Find where the given text appears and provide that cell's center as [x, y] coordinate. 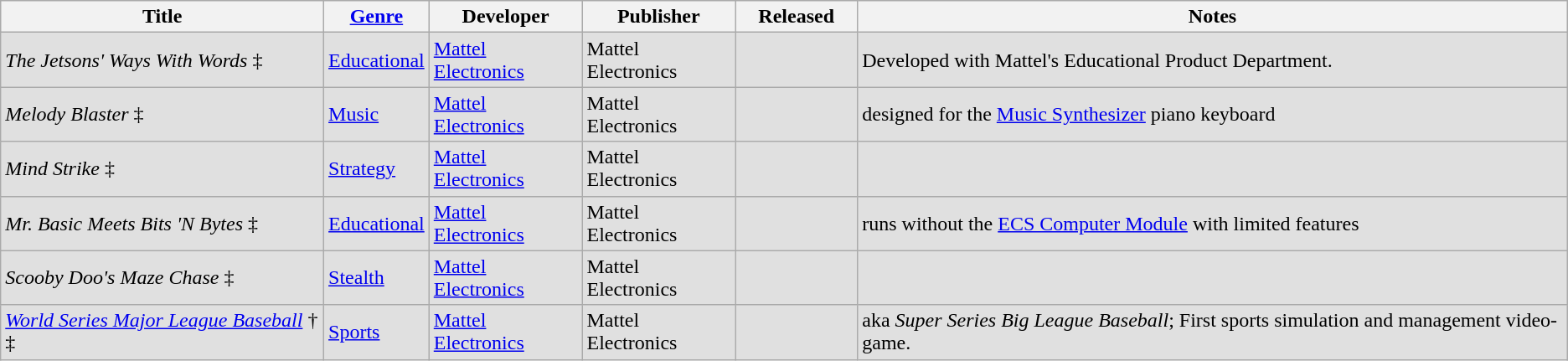
Title [162, 17]
Scooby Doo's Maze Chase ‡ [162, 278]
aka Super Series Big League Baseball; First sports simulation and management video-game. [1213, 332]
runs without the ECS Computer Module with limited features [1213, 223]
Sports [377, 332]
designed for the Music Synthesizer piano keyboard [1213, 114]
Released [797, 17]
Music [377, 114]
Strategy [377, 169]
The Jetsons' Ways With Words ‡ [162, 60]
Melody Blaster ‡ [162, 114]
Developed with Mattel's Educational Product Department. [1213, 60]
Genre [377, 17]
Notes [1213, 17]
Developer [506, 17]
Stealth [377, 278]
Publisher [658, 17]
Mr. Basic Meets Bits 'N Bytes ‡ [162, 223]
World Series Major League Baseball † ‡ [162, 332]
Mind Strike ‡ [162, 169]
